Return [x, y] of the center of cell containing provided text 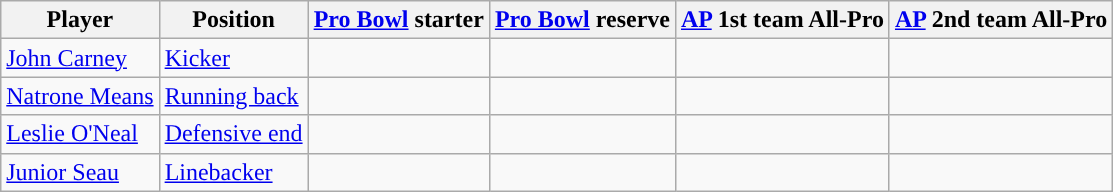
John Carney [80, 58]
Defensive end [234, 134]
Leslie O'Neal [80, 134]
Linebacker [234, 172]
Natrone Means [80, 96]
Pro Bowl starter [398, 20]
Kicker [234, 58]
AP 1st team All-Pro [782, 20]
Pro Bowl reserve [582, 20]
AP 2nd team All-Pro [1000, 20]
Position [234, 20]
Running back [234, 96]
Junior Seau [80, 172]
Player [80, 20]
